Determine the [X, Y] coordinate at the center of the cell enclosing the given text.  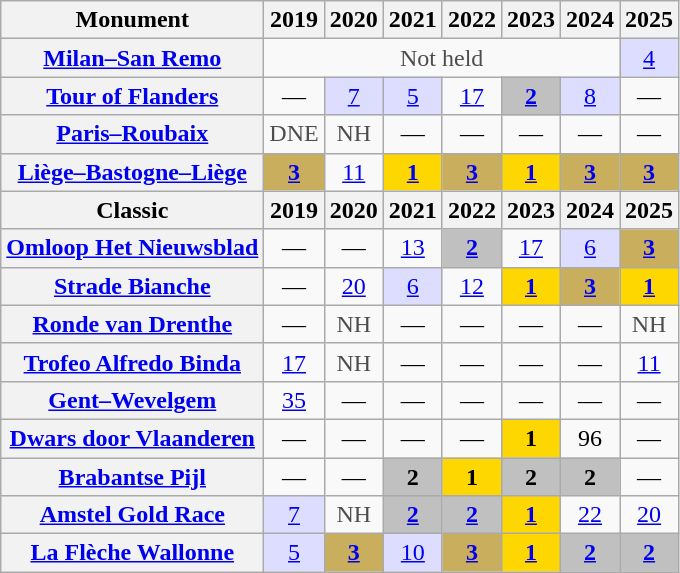
8 [590, 96]
Paris–Roubaix [132, 134]
Not held [442, 58]
13 [412, 248]
Classic [132, 210]
Amstel Gold Race [132, 515]
DNE [294, 134]
22 [590, 515]
Milan–San Remo [132, 58]
Dwars door Vlaanderen [132, 438]
Gent–Wevelgem [132, 400]
Trofeo Alfredo Binda [132, 362]
35 [294, 400]
10 [412, 553]
Omloop Het Nieuwsblad [132, 248]
Monument [132, 20]
96 [590, 438]
Tour of Flanders [132, 96]
Strade Bianche [132, 286]
12 [472, 286]
Brabantse Pijl [132, 477]
Liège–Bastogne–Liège [132, 172]
Ronde van Drenthe [132, 324]
4 [650, 58]
La Flèche Wallonne [132, 553]
